Detect which cell encompasses the target text, then output its [X, Y] center coordinate. 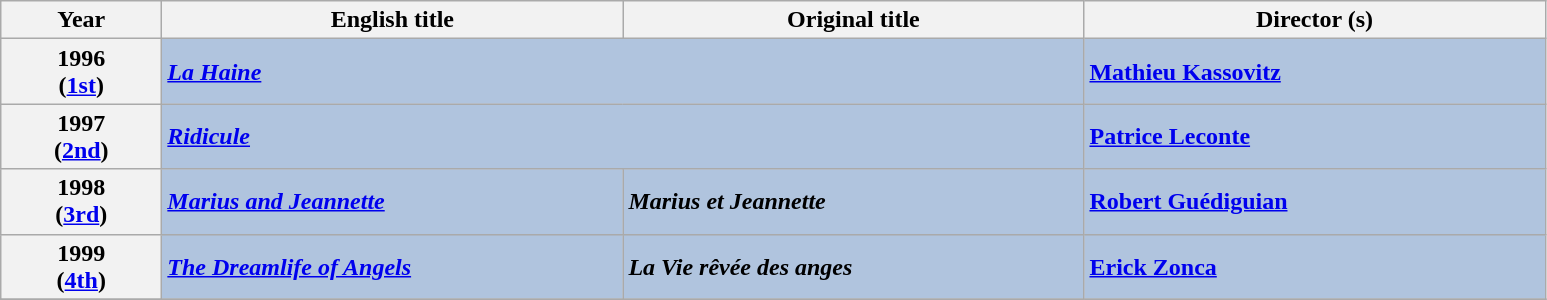
Year [82, 20]
La Haine [623, 72]
Ridicule [623, 136]
Original title [854, 20]
Patrice Leconte [1314, 136]
1998(3rd) [82, 202]
1999(4th) [82, 266]
English title [392, 20]
1997(2nd) [82, 136]
Marius and Jeannette [392, 202]
Director (s) [1314, 20]
Erick Zonca [1314, 266]
1996(1st) [82, 72]
La Vie rêvée des anges [854, 266]
The Dreamlife of Angels [392, 266]
Marius et Jeannette [854, 202]
Mathieu Kassovitz [1314, 72]
Robert Guédiguian [1314, 202]
